Determine the [X, Y] coordinate at the center of the cell enclosing the given text.  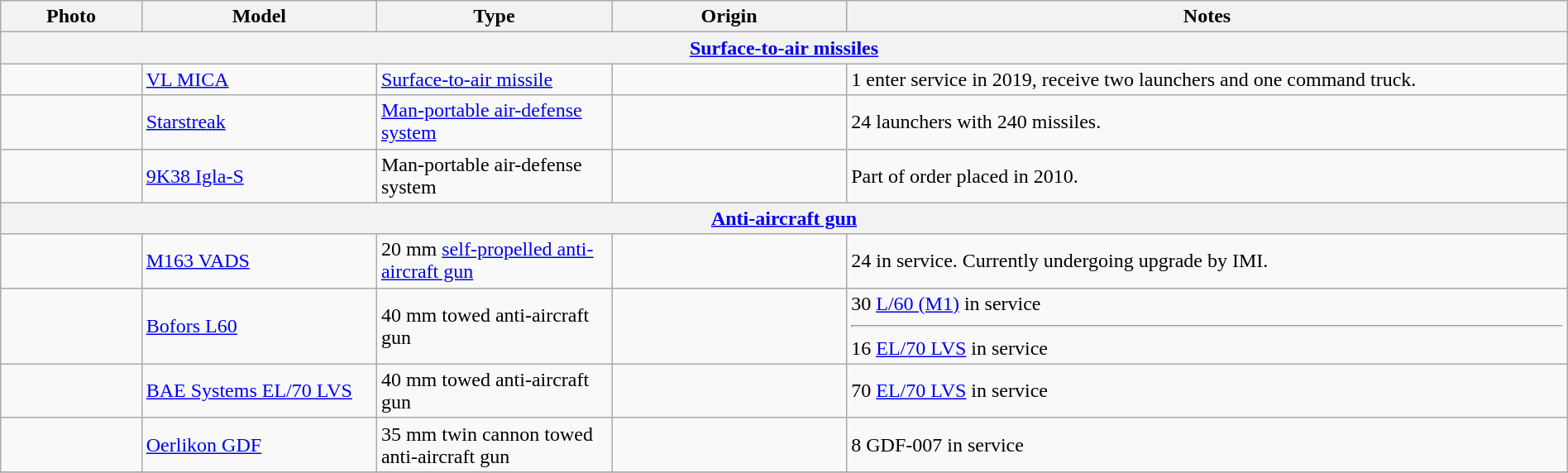
1 enter service in 2019, receive two launchers and one command truck. [1207, 79]
VL MICA [259, 79]
24 in service. Currently undergoing upgrade by IMI. [1207, 261]
9K38 Igla-S [259, 175]
M163 VADS [259, 261]
Surface-to-air missile [494, 79]
Oerlikon GDF [259, 445]
Part of order placed in 2010. [1207, 175]
20 mm self-propelled anti-aircraft gun [494, 261]
Notes [1207, 17]
Type [494, 17]
35 mm twin cannon towed anti-aircraft gun [494, 445]
70 EL/70 LVS in service [1207, 390]
Surface-to-air missiles [784, 48]
Origin [729, 17]
Starstreak [259, 122]
8 GDF-007 in service [1207, 445]
Model [259, 17]
24 launchers with 240 missiles. [1207, 122]
BAE Systems EL/70 LVS [259, 390]
Bofors L60 [259, 326]
Photo [71, 17]
30 L/60 (M1) in service16 EL/70 LVS in service [1207, 326]
Anti-aircraft gun [784, 218]
